Scan for the cell matching the given text and deliver its [x, y] coordinate at center. 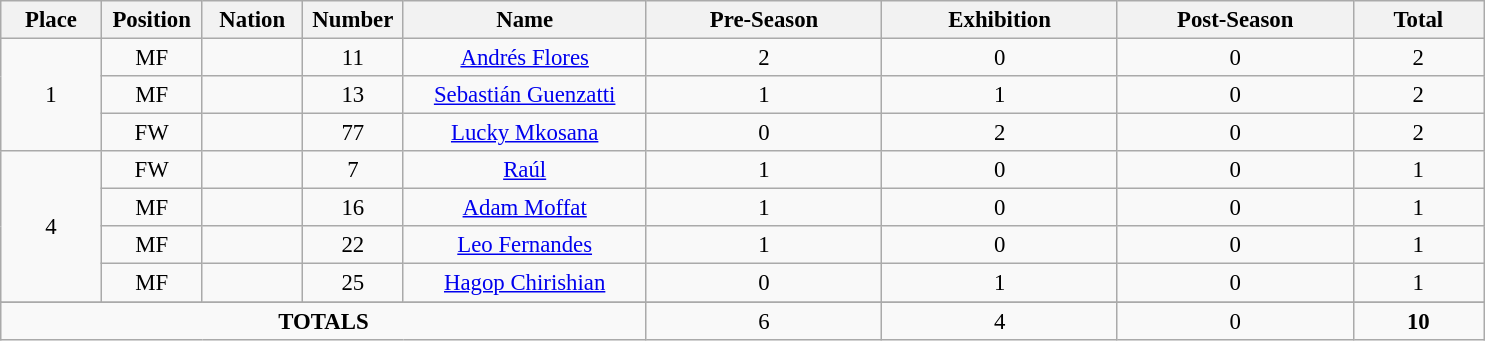
10 [1418, 321]
Name [524, 20]
Place [52, 20]
77 [354, 133]
22 [354, 245]
6 [764, 321]
Pre-Season [764, 20]
Sebastián Guenzatti [524, 95]
11 [354, 58]
Andrés Flores [524, 58]
Exhibition [1000, 20]
Adam Moffat [524, 208]
13 [354, 95]
7 [354, 170]
Total [1418, 20]
TOTALS [324, 321]
Post-Season [1235, 20]
Number [354, 20]
Raúl [524, 170]
Lucky Mkosana [524, 133]
Leo Fernandes [524, 245]
16 [354, 208]
25 [354, 283]
Position [152, 20]
Hagop Chirishian [524, 283]
Nation [252, 20]
